Output the (X, Y) coordinate of the center of the cell containing the given text.  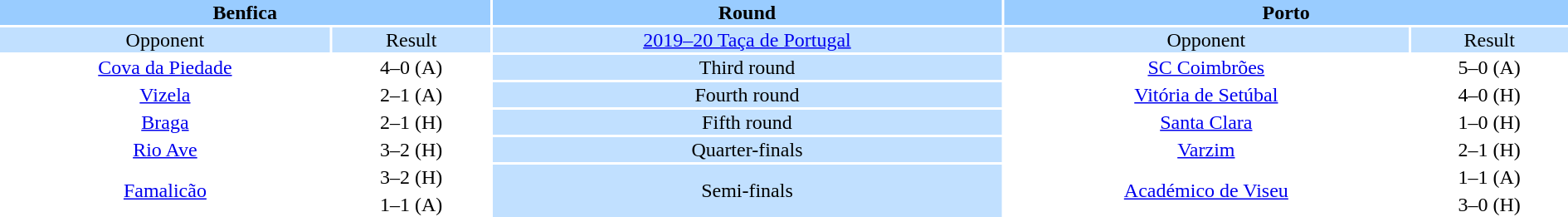
SC Coimbrões (1206, 67)
Rio Ave (165, 150)
4–0 (H) (1489, 95)
Semi-finals (747, 191)
Braga (165, 122)
5–0 (A) (1489, 67)
2019–20 Taça de Portugal (747, 40)
Cova da Piedade (165, 67)
Varzim (1206, 150)
Santa Clara (1206, 122)
4–0 (A) (411, 67)
Académico de Viseu (1206, 191)
Fifth round (747, 122)
Quarter-finals (747, 150)
Vizela (165, 95)
2–1 (A) (411, 95)
Fourth round (747, 95)
Porto (1286, 12)
3–0 (H) (1489, 205)
1–0 (H) (1489, 122)
Famalicão (165, 191)
Round (747, 12)
Vitória de Setúbal (1206, 95)
Benfica (246, 12)
Third round (747, 67)
